Pinpoint the cell where the given text exists, returning its (x, y) midpoint coordinate. 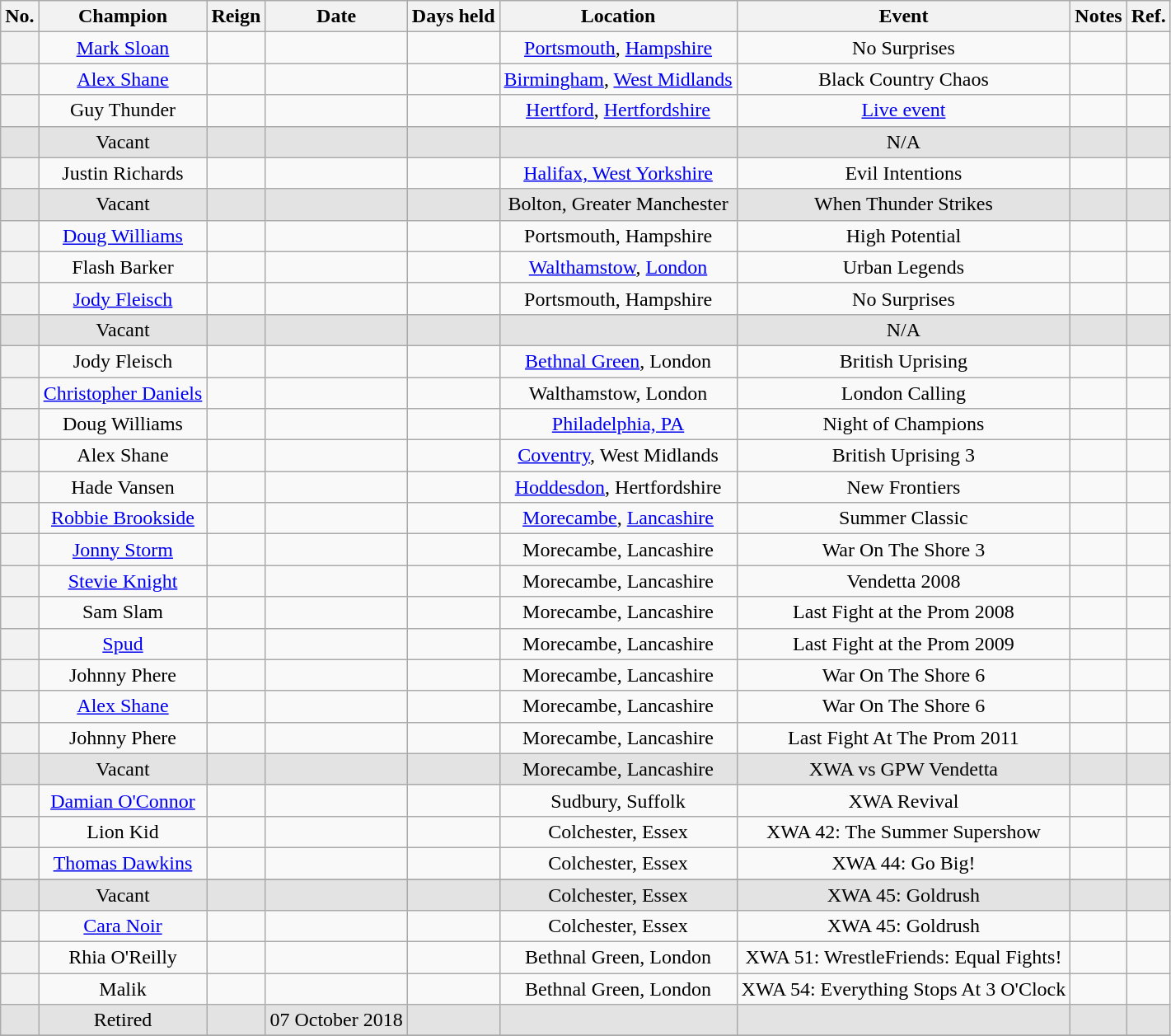
Thomas Dawkins (123, 863)
Retired (123, 1020)
Bolton, Greater Manchester (618, 204)
Sam Slam (123, 612)
Birmingham, West Midlands (618, 79)
Cara Noir (123, 926)
Event (903, 16)
Night of Champions (903, 424)
Location (618, 16)
High Potential (903, 236)
Stevie Knight (123, 581)
Black Country Chaos (903, 79)
Halifax, West Yorkshire (618, 173)
Damian O'Connor (123, 800)
Jonny Storm (123, 550)
Mark Sloan (123, 48)
Ref. (1149, 16)
XWA 44: Go Big! (903, 863)
Christopher Daniels (123, 393)
Sudbury, Suffolk (618, 800)
When Thunder Strikes (903, 204)
New Frontiers (903, 487)
No. (20, 16)
XWA 42: The Summer Supershow (903, 832)
Philadelphia, PA (618, 424)
British Uprising 3 (903, 456)
Hoddesdon, Hertfordshire (618, 487)
XWA Revival (903, 800)
Champion (123, 16)
Date (336, 16)
Guy Thunder (123, 110)
Reign (236, 16)
Last Fight at the Prom 2008 (903, 612)
Spud (123, 644)
Rhia O'Reilly (123, 958)
Summer Classic (903, 518)
Robbie Brookside (123, 518)
London Calling (903, 393)
Hertford, Hertfordshire (618, 110)
Lion Kid (123, 832)
British Uprising (903, 361)
XWA vs GPW Vendetta (903, 769)
Coventry, West Midlands (618, 456)
War On The Shore 3 (903, 550)
Live event (903, 110)
Malik (123, 989)
Vendetta 2008 (903, 581)
07 October 2018 (336, 1020)
Hade Vansen (123, 487)
Last Fight At The Prom 2011 (903, 738)
Notes (1098, 16)
Evil Intentions (903, 173)
Flash Barker (123, 267)
XWA 54: Everything Stops At 3 O'Clock (903, 989)
XWA 51: WrestleFriends: Equal Fights! (903, 958)
Last Fight at the Prom 2009 (903, 644)
Days held (453, 16)
Justin Richards (123, 173)
Urban Legends (903, 267)
